Scan for the cell matching the given text and deliver its [x, y] coordinate at center. 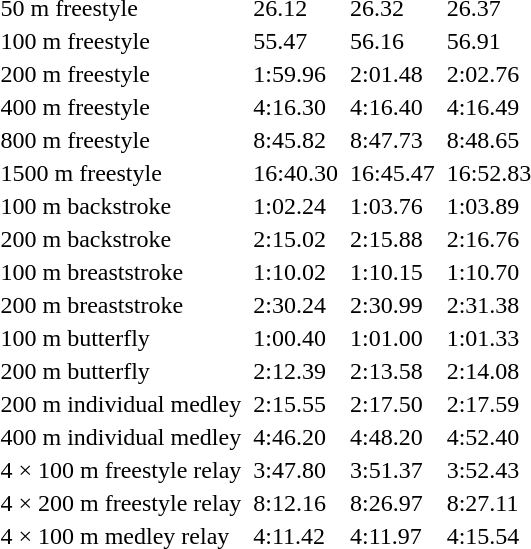
1:01.00 [392, 338]
1:03.76 [392, 206]
2:15.55 [296, 404]
3:51.37 [392, 470]
2:01.48 [392, 74]
2:30.99 [392, 305]
2:15.88 [392, 239]
16:40.30 [296, 173]
1:02.24 [296, 206]
4:16.30 [296, 107]
4:16.40 [392, 107]
1:10.15 [392, 272]
55.47 [296, 41]
2:30.24 [296, 305]
2:15.02 [296, 239]
2:13.58 [392, 371]
1:10.02 [296, 272]
2:12.39 [296, 371]
8:26.97 [392, 503]
1:59.96 [296, 74]
8:12.16 [296, 503]
56.16 [392, 41]
8:45.82 [296, 140]
4:46.20 [296, 437]
1:00.40 [296, 338]
16:45.47 [392, 173]
4:48.20 [392, 437]
3:47.80 [296, 470]
2:17.50 [392, 404]
8:47.73 [392, 140]
